For the text-containing cell, return its midpoint in (X, Y) coordinate format. 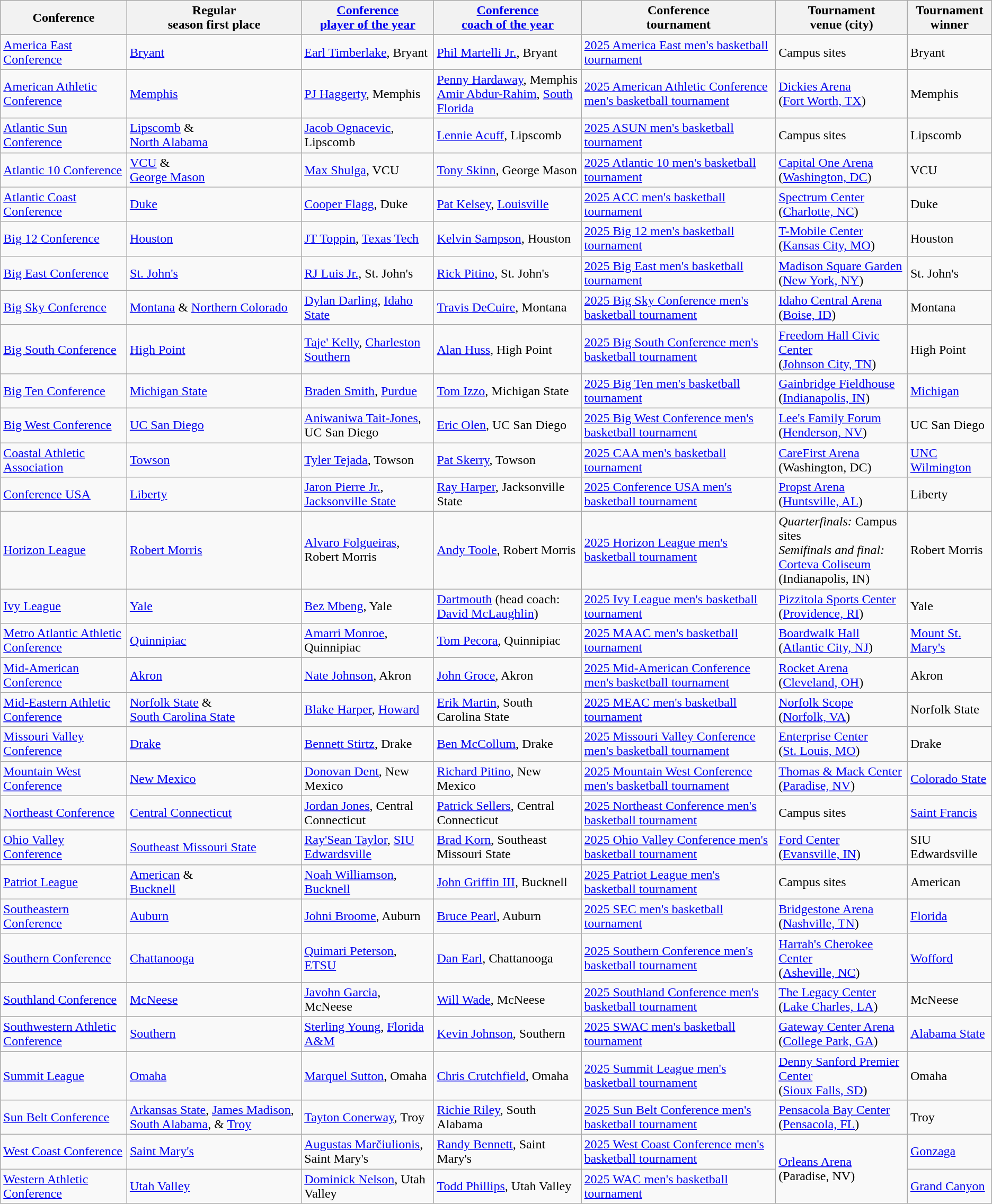
Gonzaga (950, 1152)
2025 SWAC men's basketball tournament (678, 1034)
Utah Valley (214, 1187)
2025 ASUN men's basketball tournament (678, 136)
VCU &George Mason (214, 170)
2025 CAA men's basketball tournament (678, 460)
2025 Mountain West Conference men's basketball tournament (678, 779)
JT Toppin, Texas Tech (368, 238)
2025 Mid-American Conference men's basketball tournament (678, 675)
Norfolk State &South Carolina State (214, 710)
2025 Big 12 men's basketball tournament (678, 238)
Dartmouth (head coach: David McLaughlin) (508, 606)
John Groce, Akron (508, 675)
Colorado State (950, 779)
T-Mobile Center(Kansas City, MO) (842, 238)
Braden Smith, Purdue (368, 391)
Gateway Center Arena(College Park, GA) (842, 1034)
Denny Sanford Premier Center(Sioux Falls, SD) (842, 1075)
Tom Izzo, Michigan State (508, 391)
Alvaro Folgueiras, Robert Morris (368, 550)
2025 Conference USA men's basketball tournament (678, 495)
2025 West Coast Conference men's basketball tournament (678, 1152)
Mid-Eastern Athletic Conference (64, 710)
Dylan Darling, Idaho State (368, 307)
Central Connecticut (214, 813)
2025 Southern Conference men's basketball tournament (678, 958)
Quinnipiac (214, 641)
Tom Pecora, Quinnipiac (508, 641)
Sun Belt Conference (64, 1118)
West Coast Conference (64, 1152)
Norfolk Scope(Norfolk, VA) (842, 710)
Conferencecoach of the year (508, 18)
2025 America East men's basketball tournament (678, 52)
Conferenceplayer of the year (368, 18)
Orleans Arena(Paradise, NV) (842, 1169)
2025 Patriot League men's basketball tournament (678, 881)
Patriot League (64, 881)
PJ Haggerty, Memphis (368, 94)
Javohn Garcia, McNeese (368, 999)
American (950, 881)
Bridgestone Arena(Nashville, TN) (842, 916)
Pizzitola Sports Center(Providence, RI) (842, 606)
2025 Big East men's basketball tournament (678, 273)
Tyler Tejada, Towson (368, 460)
Big East Conference (64, 273)
Bennett Stirtz, Drake (368, 744)
Conference USA (64, 495)
Eric Olen, UC San Diego (508, 425)
2025 Ohio Valley Conference men's basketball tournament (678, 848)
Chris Crutchfield, Omaha (508, 1075)
New Mexico (214, 779)
Harrah's Cherokee Center(Asheville, NC) (842, 958)
Kevin Johnson, Southern (508, 1034)
Atlantic 10 Conference (64, 170)
Lipscomb &North Alabama (214, 136)
Conferencetournament (678, 18)
CareFirst Arena(Washington, DC) (842, 460)
Montana & Northern Colorado (214, 307)
Wofford (950, 958)
Auburn (214, 916)
Brad Korn, Southeast Missouri State (508, 848)
RJ Luis Jr., St. John's (368, 273)
Northeast Conference (64, 813)
Montana (950, 307)
2025 Sun Belt Conference men's basketball tournament (678, 1118)
Blake Harper, Howard (368, 710)
2025 Missouri Valley Conference men's basketball tournament (678, 744)
Ray Harper, Jacksonville State (508, 495)
Regularseason first place (214, 18)
Michigan (950, 391)
Ohio Valley Conference (64, 848)
Capital One Arena(Washington, DC) (842, 170)
Missouri Valley Conference (64, 744)
John Griffin III, Bucknell (508, 881)
Kelvin Sampson, Houston (508, 238)
Todd Phillips, Utah Valley (508, 1187)
Penny Hardaway, MemphisAmir Abdur-Rahim, South Florida (508, 94)
Southern (214, 1034)
2025 ACC men's basketball tournament (678, 204)
Bez Mbeng, Yale (368, 606)
Ray'Sean Taylor, SIU Edwardsville (368, 848)
Quarterfinals: Campus sitesSemifinals and final:Corteva Coliseum (Indianapolis, IN) (842, 550)
Tayton Conerway, Troy (368, 1118)
Southern Conference (64, 958)
Ben McCollum, Drake (508, 744)
Atlantic Sun Conference (64, 136)
America East Conference (64, 52)
Cooper Flagg, Duke (368, 204)
VCU (950, 170)
Rick Pitino, St. John's (508, 273)
2025 Big Sky Conference men's basketball tournament (678, 307)
Arkansas State, James Madison, South Alabama, & Troy (214, 1118)
Alan Huss, High Point (508, 349)
Augustas Marčiulionis, Saint Mary's (368, 1152)
Gainbridge Fieldhouse(Indianapolis, IN) (842, 391)
Western Athletic Conference (64, 1187)
Tournamentvenue (city) (842, 18)
Boardwalk Hall(Atlantic City, NJ) (842, 641)
UNC Wilmington (950, 460)
Pat Skerry, Towson (508, 460)
Big 12 Conference (64, 238)
Bruce Pearl, Auburn (508, 916)
Marquel Sutton, Omaha (368, 1075)
Rocket Arena(Cleveland, OH) (842, 675)
Andy Toole, Robert Morris (508, 550)
Horizon League (64, 550)
Spectrum Center(Charlotte, NC) (842, 204)
Southwestern Athletic Conference (64, 1034)
2025 SEC men's basketball tournament (678, 916)
2025 MAAC men's basketball tournament (678, 641)
Donovan Dent, New Mexico (368, 779)
Troy (950, 1118)
2025 Atlantic 10 men's basketball tournament (678, 170)
Jordan Jones, Central Connecticut (368, 813)
Enterprise Center(St. Louis, MO) (842, 744)
Southeast Missouri State (214, 848)
American Athletic Conference (64, 94)
Atlantic Coast Conference (64, 204)
Grand Canyon (950, 1187)
Taje' Kelly, Charleston Southern (368, 349)
Michigan State (214, 391)
Florida (950, 916)
2025 MEAC men's basketball tournament (678, 710)
Jaron Pierre Jr., Jacksonville State (368, 495)
Madison Square Garden(New York, NY) (842, 273)
Will Wade, McNeese (508, 999)
Randy Bennett, Saint Mary's (508, 1152)
Conference (64, 18)
Norfolk State (950, 710)
2025 Big South Conference men's basketball tournament (678, 349)
Dominick Nelson, Utah Valley (368, 1187)
Pensacola Bay Center(Pensacola, FL) (842, 1118)
Pat Kelsey, Louisville (508, 204)
Freedom Hall Civic Center(Johnson City, TN) (842, 349)
Dan Earl, Chattanooga (508, 958)
Ford Center(Evansville, IN) (842, 848)
Metro Atlantic Athletic Conference (64, 641)
Big Ten Conference (64, 391)
Tournamentwinner (950, 18)
Saint Mary's (214, 1152)
2025 Northeast Conference men's basketball tournament (678, 813)
Coastal Athletic Association (64, 460)
Big Sky Conference (64, 307)
Dickies Arena(Fort Worth, TX) (842, 94)
Propst Arena(Huntsville, AL) (842, 495)
Saint Francis (950, 813)
Mid-American Conference (64, 675)
Richard Pitino, New Mexico (508, 779)
SIU Edwardsville (950, 848)
2025 Ivy League men's basketball tournament (678, 606)
Alabama State (950, 1034)
Quimari Peterson, ETSU (368, 958)
2025 Big West Conference men's basketball tournament (678, 425)
Ivy League (64, 606)
2025 WAC men's basketball tournament (678, 1187)
Phil Martelli Jr., Bryant (508, 52)
2025 Horizon League men's basketball tournament (678, 550)
American &Bucknell (214, 881)
2025 Southland Conference men's basketball tournament (678, 999)
Aniwaniwa Tait-Jones, UC San Diego (368, 425)
Travis DeCuire, Montana (508, 307)
Erik Martin, South Carolina State (508, 710)
Earl Timberlake, Bryant (368, 52)
Sterling Young, Florida A&M (368, 1034)
Lee's Family Forum(Henderson, NV) (842, 425)
Lennie Acuff, Lipscomb (508, 136)
Mount St. Mary's (950, 641)
Amarri Monroe, Quinnipiac (368, 641)
Nate Johnson, Akron (368, 675)
Tony Skinn, George Mason (508, 170)
Idaho Central Arena(Boise, ID) (842, 307)
Jacob Ognacevic, Lipscomb (368, 136)
2025 Big Ten men's basketball tournament (678, 391)
Big South Conference (64, 349)
Richie Riley, South Alabama (508, 1118)
Chattanooga (214, 958)
Patrick Sellers, Central Connecticut (508, 813)
Mountain West Conference (64, 779)
Southland Conference (64, 999)
Lipscomb (950, 136)
The Legacy Center(Lake Charles, LA) (842, 999)
Big West Conference (64, 425)
Noah Williamson, Bucknell (368, 881)
Thomas & Mack Center(Paradise, NV) (842, 779)
Towson (214, 460)
Max Shulga, VCU (368, 170)
Johni Broome, Auburn (368, 916)
2025 American Athletic Conference men's basketball tournament (678, 94)
2025 Summit League men's basketball tournament (678, 1075)
Summit League (64, 1075)
Southeastern Conference (64, 916)
